Find where the given text appears and provide that cell's center as (X, Y) coordinate. 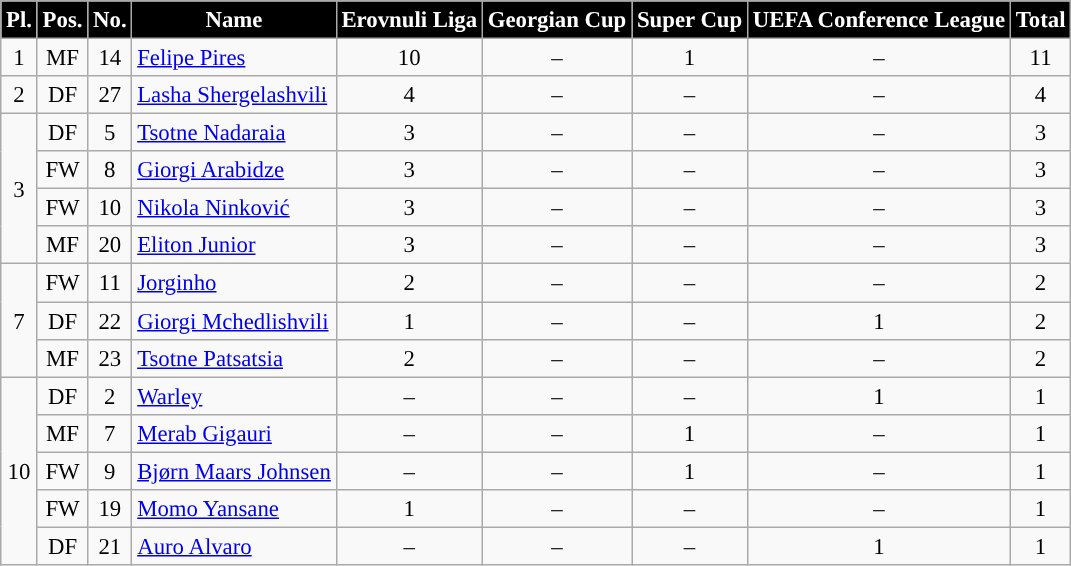
Felipe Pires (234, 58)
Warley (234, 396)
27 (110, 95)
Tsotne Patsatsia (234, 358)
Giorgi Arabidze (234, 170)
Tsotne Nadaraia (234, 133)
19 (110, 509)
Pos. (62, 20)
Bjørn Maars Johnsen (234, 471)
Georgian Cup (556, 20)
21 (110, 546)
Erovnuli Liga (409, 20)
Auro Alvaro (234, 546)
Lasha Shergelashvili (234, 95)
Name (234, 20)
Nikola Ninković (234, 208)
Jorginho (234, 283)
Pl. (20, 20)
Total (1040, 20)
Eliton Junior (234, 245)
UEFA Conference League (880, 20)
Giorgi Mchedlishvili (234, 321)
14 (110, 58)
22 (110, 321)
8 (110, 170)
No. (110, 20)
5 (110, 133)
Merab Gigauri (234, 433)
Momo Yansane (234, 509)
9 (110, 471)
23 (110, 358)
Super Cup (690, 20)
20 (110, 245)
